Extract the (x, y) coordinate from the center of the cell holding the provided text.  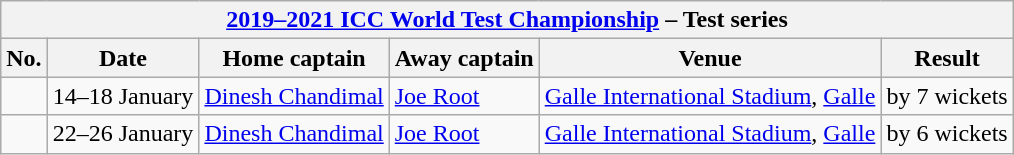
Venue (710, 58)
No. (24, 58)
by 6 wickets (947, 134)
Date (123, 58)
Away captain (464, 58)
Result (947, 58)
2019–2021 ICC World Test Championship – Test series (507, 20)
22–26 January (123, 134)
Home captain (294, 58)
by 7 wickets (947, 96)
14–18 January (123, 96)
